Locate the cell with the specified text and output its (X, Y) center coordinate. 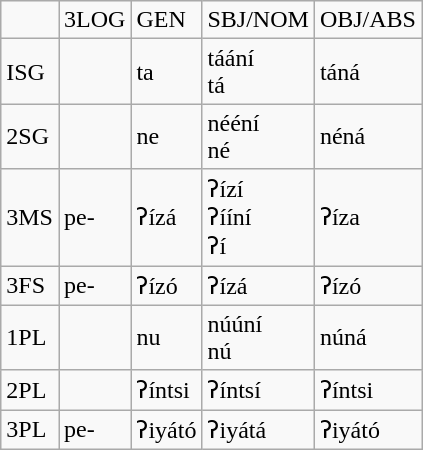
ISG (30, 72)
nu (166, 338)
GEN (166, 20)
3LOG (94, 20)
núná (368, 338)
3MS (30, 218)
néná (368, 136)
3FS (30, 286)
nééníné (258, 136)
OBJ/ABS (368, 20)
núúnínú (258, 338)
ʔízíʔííníʔí (258, 218)
ʔiyátá (258, 430)
SBJ/NOM (258, 20)
ta (166, 72)
2SG (30, 136)
táná (368, 72)
táánítá (258, 72)
ʔíza (368, 218)
2PL (30, 390)
1PL (30, 338)
3PL (30, 430)
ne (166, 136)
ʔíntsí (258, 390)
